Provide the [x, y] coordinate of the cell's center where the given text is located.  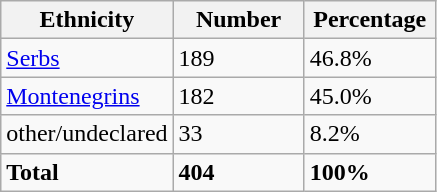
Percentage [370, 20]
Montenegrins [87, 96]
Total [87, 172]
45.0% [370, 96]
8.2% [370, 134]
46.8% [370, 58]
Ethnicity [87, 20]
Number [238, 20]
33 [238, 134]
189 [238, 58]
182 [238, 96]
100% [370, 172]
Serbs [87, 58]
other/undeclared [87, 134]
404 [238, 172]
